Identify which cell holds the provided text, then report its [X, Y] central coordinate. 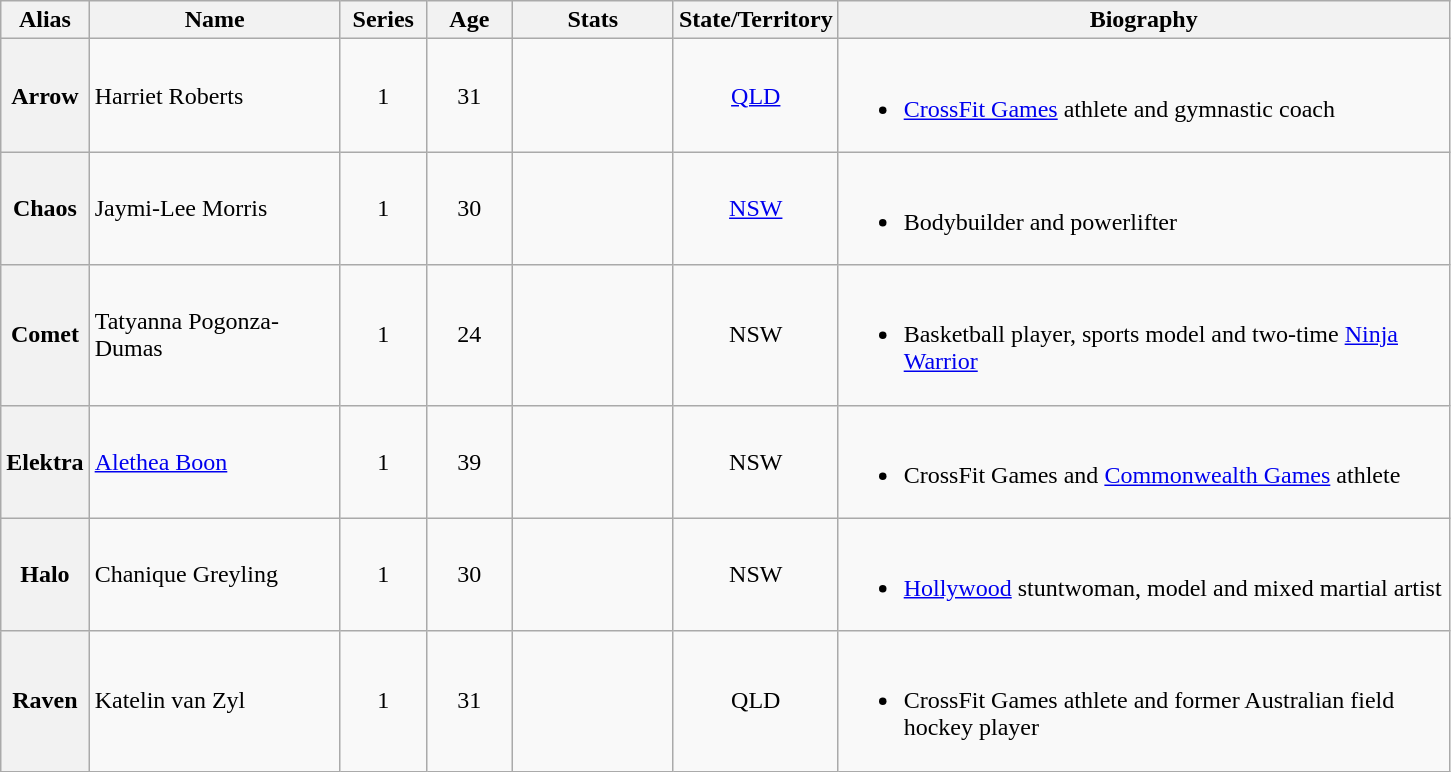
Arrow [45, 96]
Bodybuilder and powerlifter [1144, 208]
Biography [1144, 20]
Alethea Boon [214, 462]
CrossFit Games athlete and former Australian field hockey player [1144, 701]
Raven [45, 701]
Hollywood stuntwoman, model and mixed martial artist [1144, 574]
Harriet Roberts [214, 96]
24 [469, 335]
Tatyanna Pogonza-Dumas [214, 335]
39 [469, 462]
Series [383, 20]
CrossFit Games athlete and gymnastic coach [1144, 96]
CrossFit Games and Commonwealth Games athlete [1144, 462]
Katelin van Zyl [214, 701]
State/Territory [756, 20]
Alias [45, 20]
Basketball player, sports model and two-time Ninja Warrior [1144, 335]
Jaymi-Lee Morris [214, 208]
Elektra [45, 462]
Name [214, 20]
Halo [45, 574]
Age [469, 20]
Chaos [45, 208]
Stats [592, 20]
Comet [45, 335]
Chanique Greyling [214, 574]
